Search for the cell housing the specified text and yield its [X, Y] center coordinate. 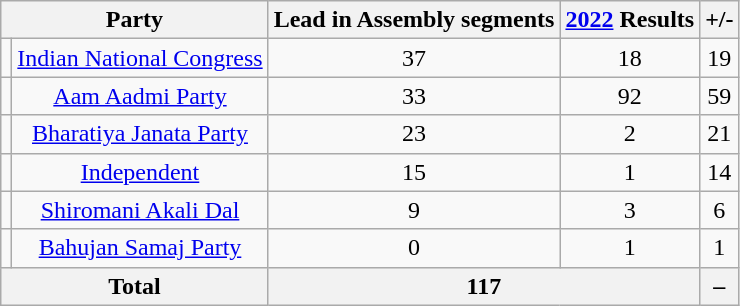
15 [414, 172]
18 [630, 58]
Party [134, 20]
21 [720, 134]
Bahujan Samaj Party [140, 248]
– [720, 286]
2 [630, 134]
+/- [720, 20]
117 [484, 286]
9 [414, 210]
3 [630, 210]
Total [134, 286]
2022 Results [630, 20]
6 [720, 210]
Shiromani Akali Dal [140, 210]
37 [414, 58]
14 [720, 172]
0 [414, 248]
92 [630, 96]
23 [414, 134]
Aam Aadmi Party [140, 96]
Lead in Assembly segments [414, 20]
Independent [140, 172]
33 [414, 96]
Indian National Congress [140, 58]
19 [720, 58]
59 [720, 96]
Bharatiya Janata Party [140, 134]
